Extract the [x, y] coordinate from the center of the cell holding the provided text.  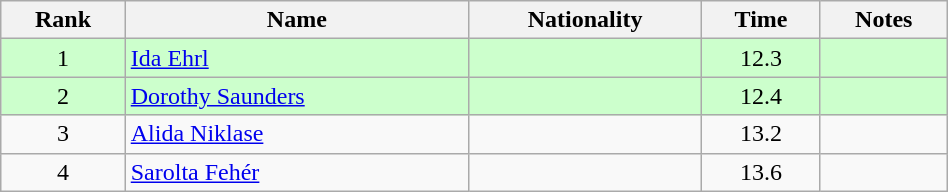
Nationality [584, 20]
Time [762, 20]
Sarolta Fehér [296, 172]
Alida Niklase [296, 134]
13.6 [762, 172]
2 [63, 96]
Rank [63, 20]
Name [296, 20]
12.4 [762, 96]
Notes [884, 20]
Dorothy Saunders [296, 96]
4 [63, 172]
3 [63, 134]
1 [63, 58]
12.3 [762, 58]
Ida Ehrl [296, 58]
13.2 [762, 134]
